For the text-containing cell, return its midpoint in [x, y] coordinate format. 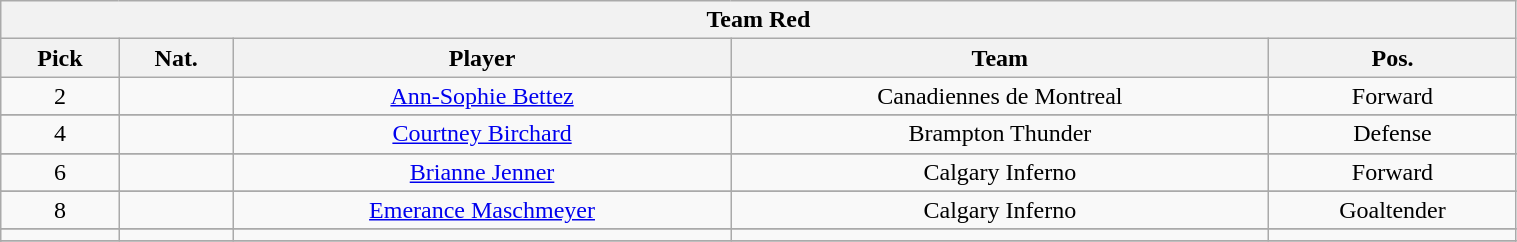
2 [60, 96]
Team [1000, 58]
Team Red [758, 20]
Defense [1392, 134]
Nat. [176, 58]
Brianne Jenner [482, 172]
Pos. [1392, 58]
Brampton Thunder [1000, 134]
Player [482, 58]
Emerance Maschmeyer [482, 210]
8 [60, 210]
Courtney Birchard [482, 134]
4 [60, 134]
Goaltender [1392, 210]
Ann-Sophie Bettez [482, 96]
6 [60, 172]
Pick [60, 58]
Canadiennes de Montreal [1000, 96]
